Output the (x, y) coordinate of the center of the cell containing the given text.  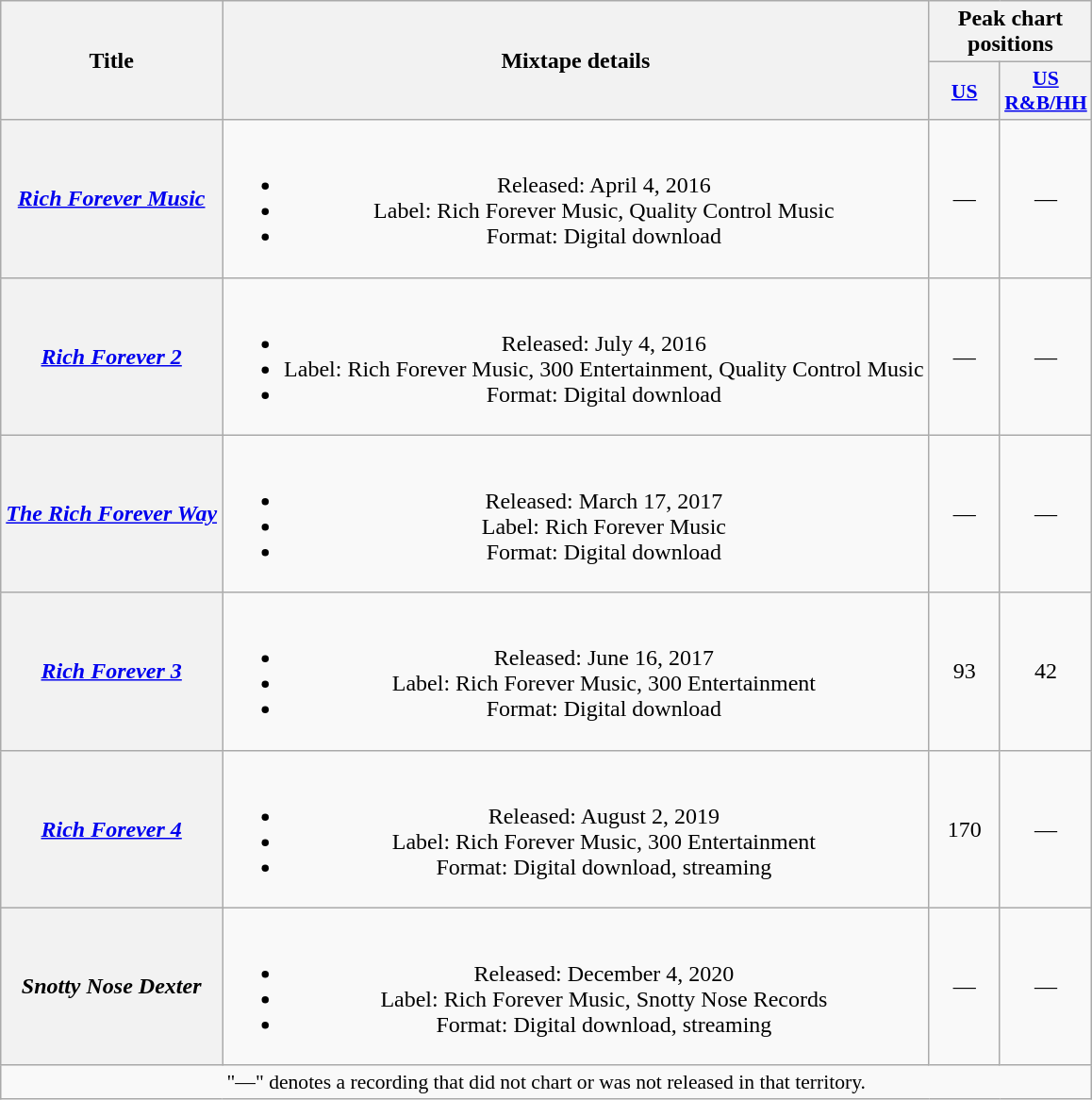
"—" denotes a recording that did not chart or was not released in that territory. (547, 1082)
Rich Forever 4 (111, 828)
Title (111, 60)
The Rich Forever Way (111, 513)
93 (964, 672)
Rich Forever 2 (111, 357)
42 (1046, 672)
Rich Forever Music (111, 198)
Released: July 4, 2016Label: Rich Forever Music, 300 Entertainment, Quality Control MusicFormat: Digital download (576, 357)
Peak chart positions (1011, 32)
US (964, 91)
Released: April 4, 2016Label: Rich Forever Music, Quality Control MusicFormat: Digital download (576, 198)
170 (964, 828)
Released: March 17, 2017Label: Rich Forever MusicFormat: Digital download (576, 513)
Released: December 4, 2020Label: Rich Forever Music, Snotty Nose RecordsFormat: Digital download, streaming (576, 987)
Released: June 16, 2017Label: Rich Forever Music, 300 EntertainmentFormat: Digital download (576, 672)
Snotty Nose Dexter (111, 987)
Rich Forever 3 (111, 672)
USR&B/HH (1046, 91)
Mixtape details (576, 60)
Released: August 2, 2019Label: Rich Forever Music, 300 EntertainmentFormat: Digital download, streaming (576, 828)
